Locate the cell with the specified text and output its [x, y] center coordinate. 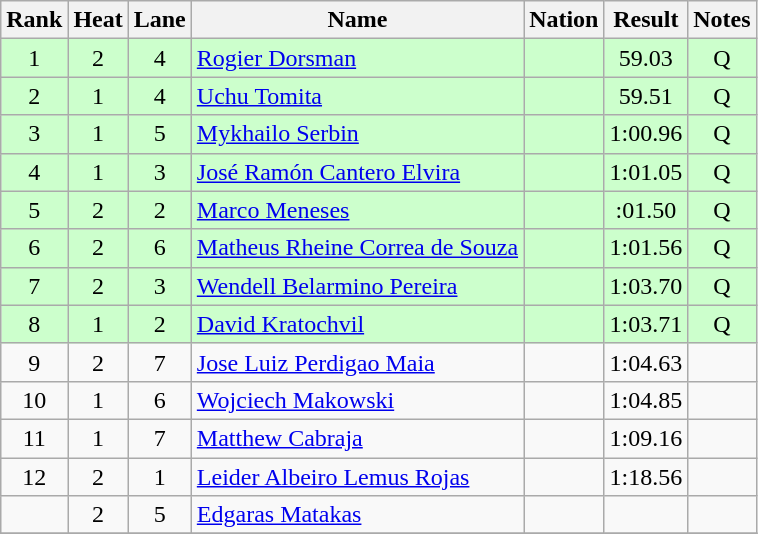
Notes [722, 20]
David Kratochvil [357, 324]
1:09.16 [646, 438]
Rogier Dorsman [357, 58]
:01.50 [646, 210]
1:03.70 [646, 286]
59.51 [646, 96]
Uchu Tomita [357, 96]
Leider Albeiro Lemus Rojas [357, 477]
Wojciech Makowski [357, 400]
Nation [564, 20]
11 [34, 438]
1:18.56 [646, 477]
10 [34, 400]
Heat [98, 20]
1:00.96 [646, 134]
Mykhailo Serbin [357, 134]
59.03 [646, 58]
Rank [34, 20]
12 [34, 477]
Wendell Belarmino Pereira [357, 286]
José Ramón Cantero Elvira [357, 172]
1:04.63 [646, 362]
Name [357, 20]
1:01.56 [646, 248]
Result [646, 20]
8 [34, 324]
1:03.71 [646, 324]
Lane [160, 20]
Jose Luiz Perdigao Maia [357, 362]
1:04.85 [646, 400]
Matthew Cabraja [357, 438]
Matheus Rheine Correa de Souza [357, 248]
Edgaras Matakas [357, 515]
Marco Meneses [357, 210]
1:01.05 [646, 172]
9 [34, 362]
